From the cell containing the given text, extract its center point as [x, y] coordinate. 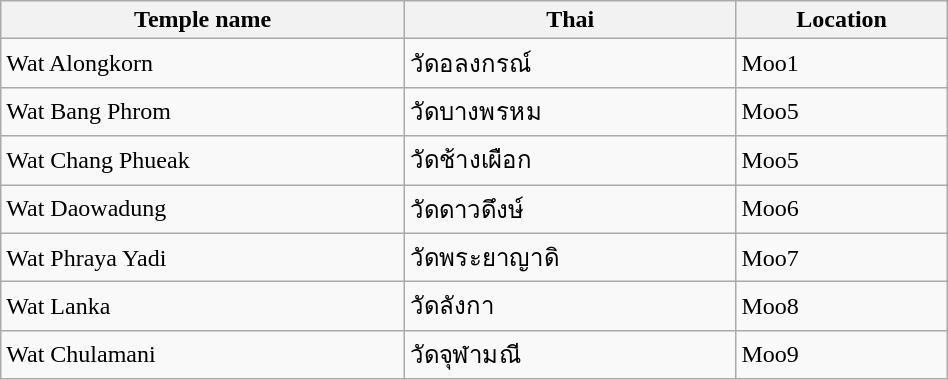
Location [842, 20]
Wat Chulamani [203, 354]
Wat Daowadung [203, 208]
Wat Bang Phrom [203, 112]
Wat Lanka [203, 306]
Moo8 [842, 306]
วัดลังกา [570, 306]
Moo9 [842, 354]
วัดบางพรหม [570, 112]
Thai [570, 20]
Wat Alongkorn [203, 64]
วัดช้างเผือก [570, 160]
วัดพระยาญาดิ [570, 258]
วัดอลงกรณ์ [570, 64]
Moo6 [842, 208]
Wat Chang Phueak [203, 160]
Moo7 [842, 258]
Moo1 [842, 64]
วัดดาวดึงษ์ [570, 208]
Temple name [203, 20]
วัดจุฬามณี [570, 354]
Wat Phraya Yadi [203, 258]
